Detect which cell encompasses the target text, then output its (X, Y) center coordinate. 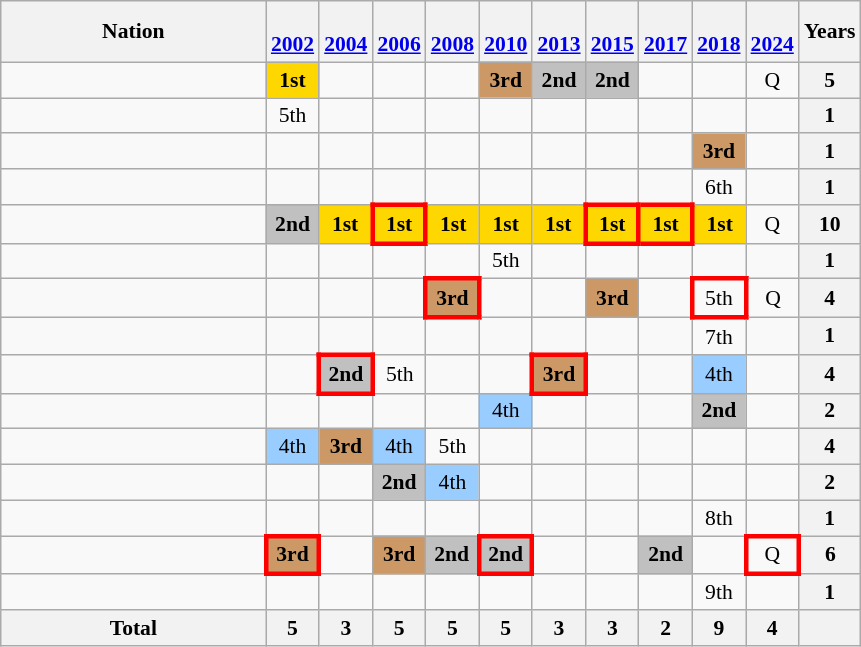
2017 (666, 32)
6th (718, 187)
2010 (506, 32)
9 (718, 628)
2006 (398, 32)
2024 (772, 32)
9th (718, 593)
2002 (292, 32)
7th (718, 336)
10 (830, 224)
8th (718, 518)
2004 (346, 32)
Nation (134, 32)
2008 (452, 32)
2018 (718, 32)
2015 (612, 32)
Years (830, 32)
2013 (558, 32)
Total (134, 628)
6 (830, 556)
